Determine the (x, y) coordinate at the center of the cell enclosing the given text.  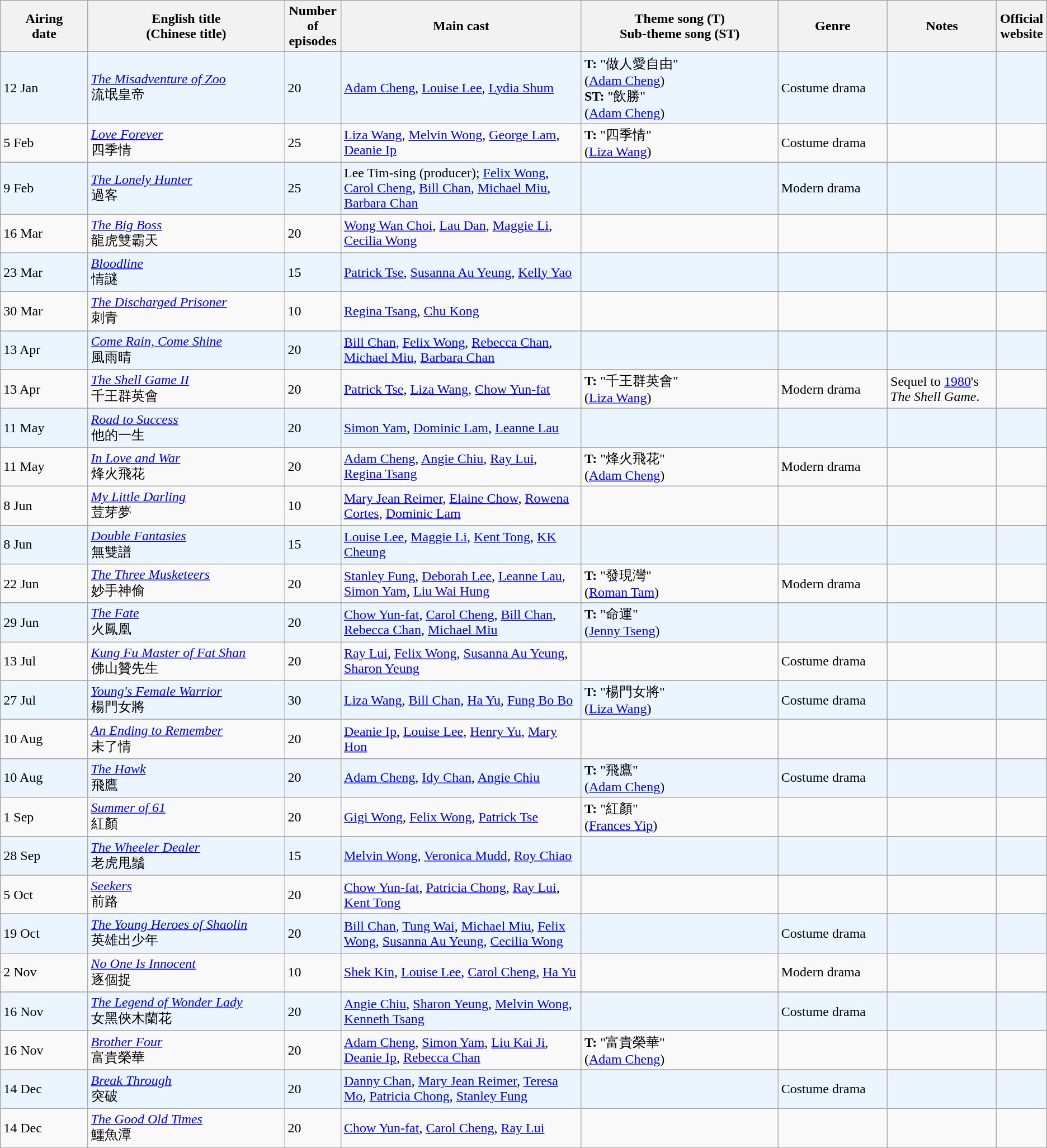
The Lonely Hunter 過客 (186, 188)
The Wheeler Dealer 老虎甩鬚 (186, 856)
Lee Tim-sing (producer); Felix Wong, Carol Cheng, Bill Chan, Michael Miu, Barbara Chan (461, 188)
T: "飛鷹" (Adam Cheng) (680, 778)
Kung Fu Master of Fat Shan 佛山贊先生 (186, 662)
Break Through 突破 (186, 1089)
Chow Yun-fat, Patricia Chong, Ray Lui, Kent Tong (461, 895)
An Ending to Remember 未了情 (186, 739)
Double Fantasies 無雙譜 (186, 545)
Wong Wan Choi, Lau Dan, Maggie Li, Cecilia Wong (461, 233)
30 (313, 700)
Bill Chan, Tung Wai, Michael Miu, Felix Wong, Susanna Au Yeung, Cecilia Wong (461, 934)
The Discharged Prisoner 刺青 (186, 311)
Melvin Wong, Veronica Mudd, Roy Chiao (461, 856)
The Misadventure of Zoo 流氓皇帝 (186, 88)
23 Mar (44, 272)
Adam Cheng, Angie Chiu, Ray Lui, Regina Tsang (461, 467)
Number of episodes (313, 26)
1 Sep (44, 817)
Adam Cheng, Louise Lee, Lydia Shum (461, 88)
Shek Kin, Louise Lee, Carol Cheng, Ha Yu (461, 972)
Adam Cheng, Simon Yam, Liu Kai Ji, Deanie Ip, Rebecca Chan (461, 1050)
T: "富貴榮華" (Adam Cheng) (680, 1050)
Seekers 前路 (186, 895)
13 Jul (44, 662)
29 Jun (44, 622)
T: "發現灣" (Roman Tam) (680, 584)
Love Forever 四季情 (186, 143)
2 Nov (44, 972)
5 Feb (44, 143)
Patrick Tse, Susanna Au Yeung, Kelly Yao (461, 272)
Summer of 61 紅顏 (186, 817)
In Love and War 烽火飛花 (186, 467)
30 Mar (44, 311)
Adam Cheng, Idy Chan, Angie Chiu (461, 778)
The Legend of Wonder Lady 女黑俠木蘭花 (186, 1012)
The Big Boss 龍虎雙霸天 (186, 233)
Come Rain, Come Shine 風雨晴 (186, 350)
The Shell Game II 千王群英會 (186, 389)
Genre (832, 26)
Louise Lee, Maggie Li, Kent Tong, KK Cheung (461, 545)
Simon Yam, Dominic Lam, Leanne Lau (461, 428)
22 Jun (44, 584)
Deanie Ip, Louise Lee, Henry Yu, Mary Hon (461, 739)
Ray Lui, Felix Wong, Susanna Au Yeung, Sharon Yeung (461, 662)
28 Sep (44, 856)
12 Jan (44, 88)
Bill Chan, Felix Wong, Rebecca Chan, Michael Miu, Barbara Chan (461, 350)
Theme song (T) Sub-theme song (ST) (680, 26)
Liza Wang, Bill Chan, Ha Yu, Fung Bo Bo (461, 700)
Bloodline 情謎 (186, 272)
T: "紅顏" (Frances Yip) (680, 817)
Danny Chan, Mary Jean Reimer, Teresa Mo, Patricia Chong, Stanley Fung (461, 1089)
Chow Yun-fat, Carol Cheng, Ray Lui (461, 1128)
Stanley Fung, Deborah Lee, Leanne Lau, Simon Yam, Liu Wai Hung (461, 584)
Sequel to 1980's The Shell Game. (942, 389)
27 Jul (44, 700)
Regina Tsang, Chu Kong (461, 311)
Gigi Wong, Felix Wong, Patrick Tse (461, 817)
16 Mar (44, 233)
The Three Musketeers 妙手神偷 (186, 584)
The Fate 火鳳凰 (186, 622)
Patrick Tse, Liza Wang, Chow Yun-fat (461, 389)
Chow Yun-fat, Carol Cheng, Bill Chan, Rebecca Chan, Michael Miu (461, 622)
T: "做人愛自由" (Adam Cheng) ST: "飲勝" (Adam Cheng) (680, 88)
Brother Four 富貴榮華 (186, 1050)
Road to Success 他的一生 (186, 428)
T: "四季情" (Liza Wang) (680, 143)
Notes (942, 26)
5 Oct (44, 895)
Young's Female Warrior 楊門女將 (186, 700)
English title (Chinese title) (186, 26)
Liza Wang, Melvin Wong, George Lam, Deanie Ip (461, 143)
Angie Chiu, Sharon Yeung, Melvin Wong, Kenneth Tsang (461, 1012)
The Good Old Times 鱷魚潭 (186, 1128)
No One Is Innocent 逐個捉 (186, 972)
T: "命運" (Jenny Tseng) (680, 622)
Airingdate (44, 26)
T: "楊門女將" (Liza Wang) (680, 700)
T: "千王群英會" (Liza Wang) (680, 389)
The Young Heroes of Shaolin 英雄出少年 (186, 934)
9 Feb (44, 188)
My Little Darling 荳芽夢 (186, 506)
Main cast (461, 26)
Mary Jean Reimer, Elaine Chow, Rowena Cortes, Dominic Lam (461, 506)
T: "烽火飛花" (Adam Cheng) (680, 467)
19 Oct (44, 934)
Official website (1021, 26)
The Hawk 飛鷹 (186, 778)
